Detect which cell encompasses the target text, then output its (x, y) center coordinate. 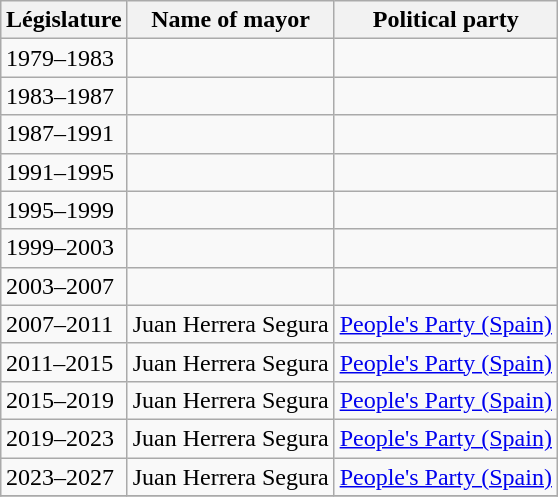
Législature (64, 20)
1987–1991 (64, 134)
1995–1999 (64, 210)
2015–2019 (64, 400)
1999–2003 (64, 248)
2011–2015 (64, 362)
1979–1983 (64, 58)
2007–2011 (64, 324)
1983–1987 (64, 96)
2003–2007 (64, 286)
1991–1995 (64, 172)
2019–2023 (64, 438)
Name of mayor (230, 20)
2023–2027 (64, 477)
Political party (446, 20)
